Capture the cell that displays the provided text and extract its [x, y] central coordinate. 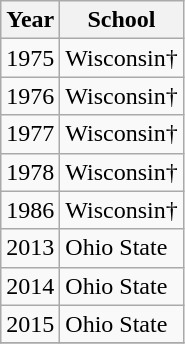
Year [30, 20]
2013 [30, 248]
2015 [30, 324]
2014 [30, 286]
1975 [30, 58]
1976 [30, 96]
1986 [30, 210]
School [122, 20]
1977 [30, 134]
1978 [30, 172]
